Pinpoint the cell where the given text exists, returning its (X, Y) midpoint coordinate. 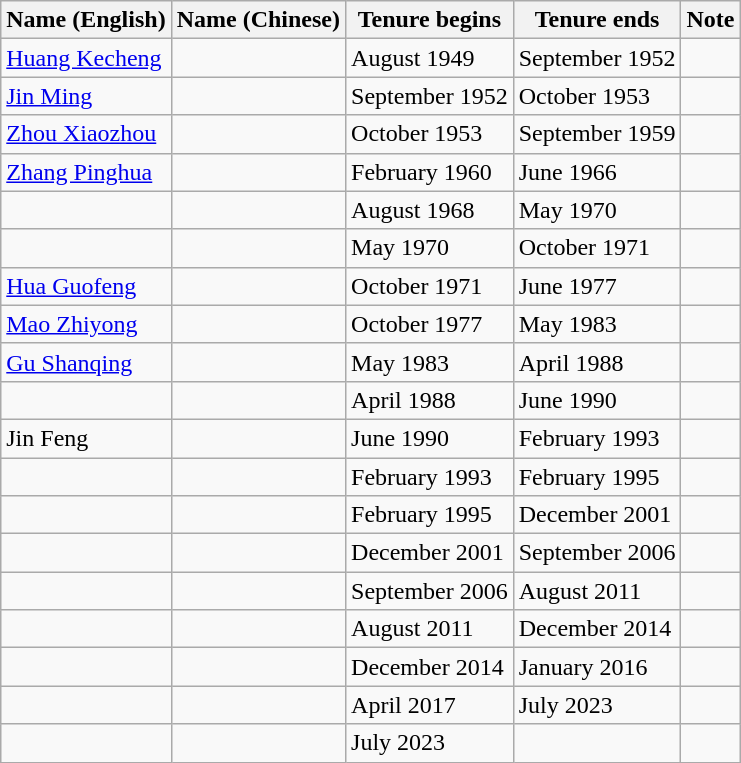
Zhou Xiaozhou (86, 134)
June 1977 (597, 286)
Name (English) (86, 20)
Name (Chinese) (258, 20)
Zhang Pinghua (86, 172)
Jin Feng (86, 438)
June 1966 (597, 172)
April 2017 (430, 705)
Hua Guofeng (86, 286)
Gu Shanqing (86, 362)
Note (710, 20)
August 1968 (430, 210)
Jin Ming (86, 96)
August 1949 (430, 58)
Mao Zhiyong (86, 324)
September 1959 (597, 134)
October 1977 (430, 324)
Tenure begins (430, 20)
Tenure ends (597, 20)
Huang Kecheng (86, 58)
February 1960 (430, 172)
January 2016 (597, 667)
